Pinpoint the cell where the given text exists, returning its (X, Y) midpoint coordinate. 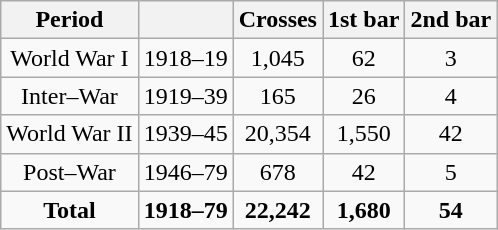
4 (451, 96)
5 (451, 172)
1,550 (363, 134)
Total (70, 210)
1,045 (278, 58)
Crosses (278, 20)
54 (451, 210)
62 (363, 58)
1918–19 (186, 58)
1946–79 (186, 172)
Inter–War (70, 96)
165 (278, 96)
678 (278, 172)
1939–45 (186, 134)
3 (451, 58)
2nd bar (451, 20)
26 (363, 96)
World War I (70, 58)
1,680 (363, 210)
Post–War (70, 172)
1918–79 (186, 210)
World War II (70, 134)
22,242 (278, 210)
Period (70, 20)
1919–39 (186, 96)
1st bar (363, 20)
20,354 (278, 134)
